Output the [x, y] coordinate of the center of the cell containing the given text.  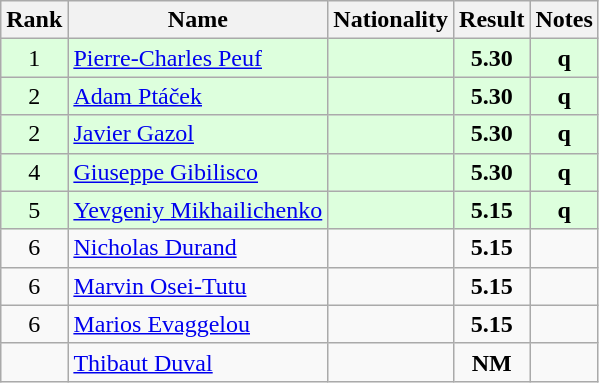
Rank [34, 20]
1 [34, 58]
Pierre-Charles Peuf [198, 58]
Marios Evaggelou [198, 324]
Nicholas Durand [198, 248]
Nationality [391, 20]
Result [492, 20]
Adam Ptáček [198, 96]
Thibaut Duval [198, 362]
NM [492, 362]
Name [198, 20]
Marvin Osei-Tutu [198, 286]
4 [34, 172]
Notes [564, 20]
Javier Gazol [198, 134]
5 [34, 210]
Yevgeniy Mikhailichenko [198, 210]
Giuseppe Gibilisco [198, 172]
